Return the (x, y) coordinate for the center point of the cell that contains the specified text.  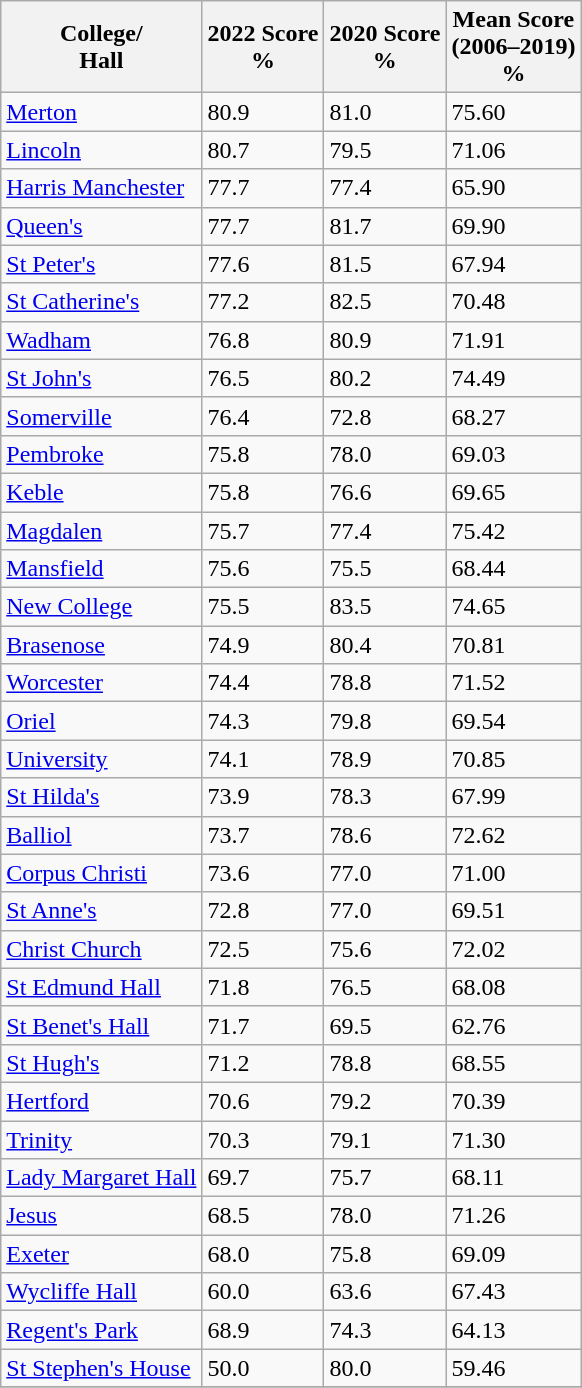
79.5 (385, 150)
67.99 (514, 797)
71.8 (263, 987)
71.91 (514, 340)
76.8 (263, 340)
St Catherine's (102, 302)
71.06 (514, 150)
St Benet's Hall (102, 1025)
Wycliffe Hall (102, 1292)
71.26 (514, 1216)
68.11 (514, 1178)
70.6 (263, 1101)
71.52 (514, 683)
70.85 (514, 759)
Merton (102, 112)
68.27 (514, 416)
Wadham (102, 340)
68.0 (263, 1254)
50.0 (263, 1368)
59.46 (514, 1368)
74.49 (514, 378)
St Hugh's (102, 1063)
80.4 (385, 645)
64.13 (514, 1330)
Trinity (102, 1139)
80.0 (385, 1368)
College/Hall (102, 47)
63.6 (385, 1292)
75.60 (514, 112)
Jesus (102, 1216)
68.9 (263, 1330)
79.8 (385, 721)
Regent's Park (102, 1330)
Mansfield (102, 569)
2022 Score% (263, 47)
60.0 (263, 1292)
80.7 (263, 150)
69.54 (514, 721)
72.02 (514, 949)
71.00 (514, 873)
74.9 (263, 645)
73.6 (263, 873)
67.43 (514, 1292)
69.5 (385, 1025)
Somerville (102, 416)
77.6 (263, 264)
78.6 (385, 835)
65.90 (514, 188)
80.2 (385, 378)
Keble (102, 492)
2020 Score% (385, 47)
74.4 (263, 683)
Harris Manchester (102, 188)
81.7 (385, 226)
Lincoln (102, 150)
Lady Margaret Hall (102, 1178)
Exeter (102, 1254)
New College (102, 607)
69.09 (514, 1254)
68.5 (263, 1216)
St Stephen's House (102, 1368)
Hertford (102, 1101)
73.9 (263, 797)
68.55 (514, 1063)
Brasenose (102, 645)
81.0 (385, 112)
Balliol (102, 835)
Oriel (102, 721)
72.5 (263, 949)
71.7 (263, 1025)
71.2 (263, 1063)
70.39 (514, 1101)
79.2 (385, 1101)
University (102, 759)
Worcester (102, 683)
Pembroke (102, 454)
Mean Score(2006–2019)% (514, 47)
83.5 (385, 607)
67.94 (514, 264)
62.76 (514, 1025)
69.51 (514, 911)
69.65 (514, 492)
70.48 (514, 302)
78.3 (385, 797)
77.2 (263, 302)
70.3 (263, 1139)
St Edmund Hall (102, 987)
69.03 (514, 454)
St Hilda's (102, 797)
74.1 (263, 759)
78.9 (385, 759)
71.30 (514, 1139)
69.7 (263, 1178)
St John's (102, 378)
76.6 (385, 492)
68.44 (514, 569)
81.5 (385, 264)
70.81 (514, 645)
Magdalen (102, 531)
St Peter's (102, 264)
72.62 (514, 835)
74.65 (514, 607)
68.08 (514, 987)
76.4 (263, 416)
St Anne's (102, 911)
69.90 (514, 226)
79.1 (385, 1139)
Corpus Christi (102, 873)
75.42 (514, 531)
Christ Church (102, 949)
73.7 (263, 835)
82.5 (385, 302)
Queen's (102, 226)
